Detect which cell encompasses the target text, then output its (X, Y) center coordinate. 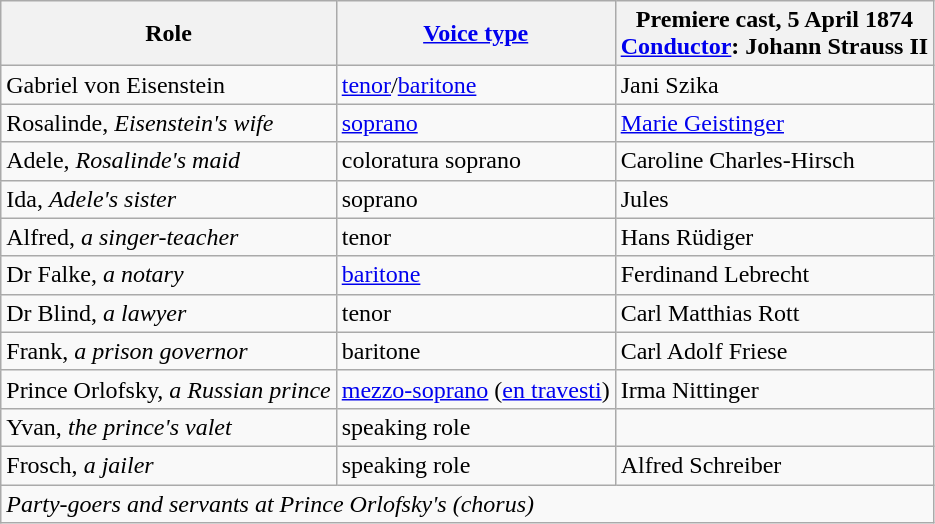
Role (168, 34)
Alfred Schreiber (774, 465)
Frosch, a jailer (168, 465)
tenor/baritone (476, 85)
Carl Matthias Rott (774, 313)
Jules (774, 199)
Caroline Charles-Hirsch (774, 161)
Alfred, a singer-teacher (168, 237)
mezzo-soprano (en travesti) (476, 389)
Hans Rüdiger (774, 237)
Ferdinand Lebrecht (774, 275)
Gabriel von Eisenstein (168, 85)
Jani Szika (774, 85)
Adele, Rosalinde's maid (168, 161)
Party-goers and servants at Prince Orlofsky's (chorus) (468, 503)
Dr Falke, a notary (168, 275)
coloratura soprano (476, 161)
Yvan, the prince's valet (168, 427)
Carl Adolf Friese (774, 351)
Ida, Adele's sister (168, 199)
Frank, a prison governor (168, 351)
Dr Blind, a lawyer (168, 313)
Marie Geistinger (774, 123)
Premiere cast, 5 April 1874Conductor: Johann Strauss II (774, 34)
Prince Orlofsky, a Russian prince (168, 389)
Voice type (476, 34)
Rosalinde, Eisenstein's wife (168, 123)
Irma Nittinger (774, 389)
